Provide the [X, Y] coordinate of the cell's center where the given text is located.  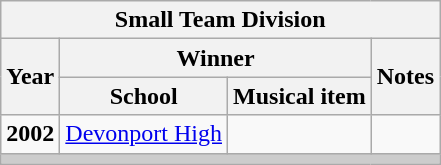
Small Team Division [220, 20]
Musical item [300, 96]
School [144, 96]
Winner [216, 58]
Notes [405, 77]
Year [30, 77]
2002 [30, 134]
Devonport High [144, 134]
